Capture the cell that displays the provided text and extract its [x, y] central coordinate. 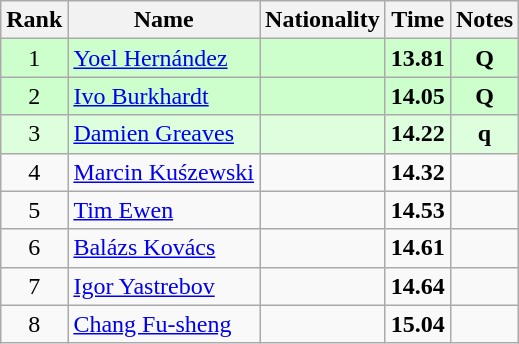
Notes [484, 20]
Nationality [323, 20]
Balázs Kovács [164, 248]
1 [34, 58]
Yoel Hernández [164, 58]
13.81 [418, 58]
Ivo Burkhardt [164, 96]
14.22 [418, 134]
3 [34, 134]
4 [34, 172]
14.61 [418, 248]
Damien Greaves [164, 134]
Name [164, 20]
14.53 [418, 210]
5 [34, 210]
Rank [34, 20]
14.64 [418, 286]
8 [34, 324]
7 [34, 286]
14.05 [418, 96]
Time [418, 20]
Igor Yastrebov [164, 286]
2 [34, 96]
Tim Ewen [164, 210]
14.32 [418, 172]
q [484, 134]
Chang Fu-sheng [164, 324]
15.04 [418, 324]
Marcin Kuśzewski [164, 172]
6 [34, 248]
